Find where the given text appears and provide that cell's center as (x, y) coordinate. 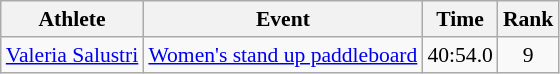
Event (282, 19)
Valeria Salustri (72, 55)
Women's stand up paddleboard (282, 55)
Rank (528, 19)
9 (528, 55)
Athlete (72, 19)
Time (460, 19)
40:54.0 (460, 55)
